Detect which cell encompasses the target text, then output its (x, y) center coordinate. 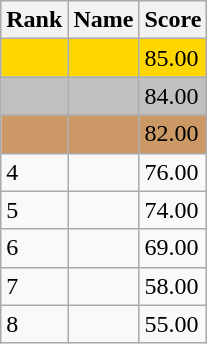
85.00 (173, 58)
6 (34, 248)
76.00 (173, 172)
8 (34, 324)
Rank (34, 20)
4 (34, 172)
Score (173, 20)
82.00 (173, 134)
74.00 (173, 210)
5 (34, 210)
84.00 (173, 96)
55.00 (173, 324)
Name (104, 20)
7 (34, 286)
69.00 (173, 248)
58.00 (173, 286)
